Find where the given text appears and provide that cell's center as (x, y) coordinate. 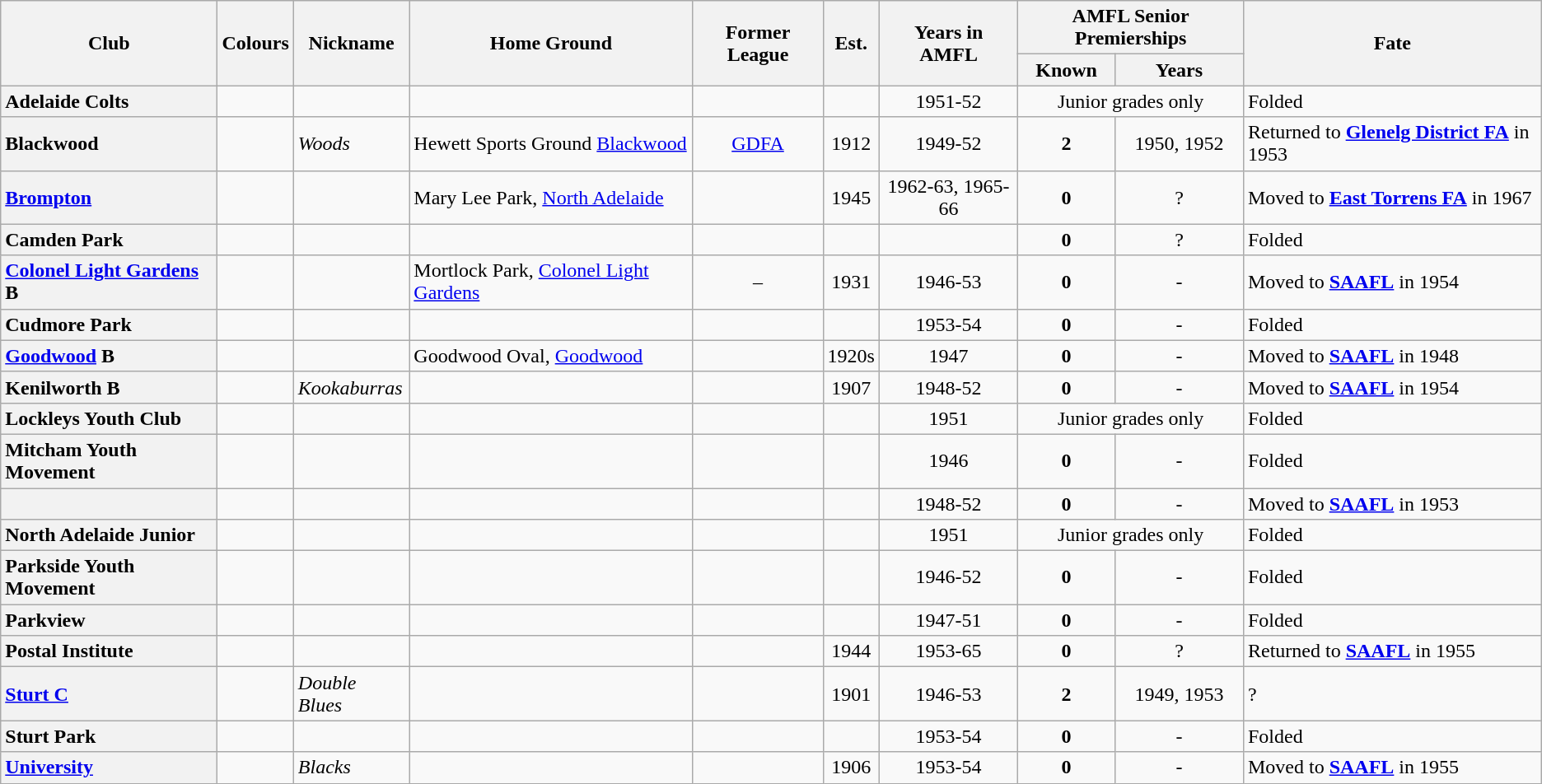
Adelaide Colts (109, 101)
Moved to SAAFL in 1948 (1392, 356)
1953-65 (948, 651)
Sturt Park (109, 736)
Kookaburras (351, 387)
GDFA (758, 143)
Kenilworth B (109, 387)
University (109, 768)
Moved to SAAFL in 1953 (1392, 503)
1951-52 (948, 101)
Camden Park (109, 240)
Postal Institute (109, 651)
1944 (851, 651)
Returned to Glenelg District FA in 1953 (1392, 143)
Years in AMFL (948, 43)
1931 (851, 282)
1906 (851, 768)
Blacks (351, 768)
– (758, 282)
Goodwood B (109, 356)
1949-52 (948, 143)
Club (109, 43)
Fate (1392, 43)
North Adelaide Junior (109, 535)
Returned to SAAFL in 1955 (1392, 651)
Sturt C (109, 693)
1950, 1952 (1179, 143)
1946 (948, 461)
Home Ground (551, 43)
1907 (851, 387)
Mortlock Park, Colonel Light Gardens (551, 282)
Goodwood Oval, Goodwood (551, 356)
Former League (758, 43)
Mary Lee Park, North Adelaide (551, 198)
Parkview (109, 620)
Mitcham Youth Movement (109, 461)
Parkside Youth Movement (109, 578)
Moved to SAAFL in 1955 (1392, 768)
1947-51 (948, 620)
1946-52 (948, 578)
1962-63, 1965-66 (948, 198)
1920s (851, 356)
Known (1067, 70)
1912 (851, 143)
1901 (851, 693)
Blackwood (109, 143)
Nickname (351, 43)
Hewett Sports Ground Blackwood (551, 143)
AMFL Senior Premierships (1131, 28)
1949, 1953 (1179, 693)
Brompton (109, 198)
1947 (948, 356)
Colonel Light Gardens B (109, 282)
Moved to East Torrens FA in 1967 (1392, 198)
Cudmore Park (109, 324)
Colours (255, 43)
Years (1179, 70)
1945 (851, 198)
Double Blues (351, 693)
Lockleys Youth Club (109, 418)
Woods (351, 143)
Est. (851, 43)
